Capture the cell that displays the provided text and extract its [x, y] central coordinate. 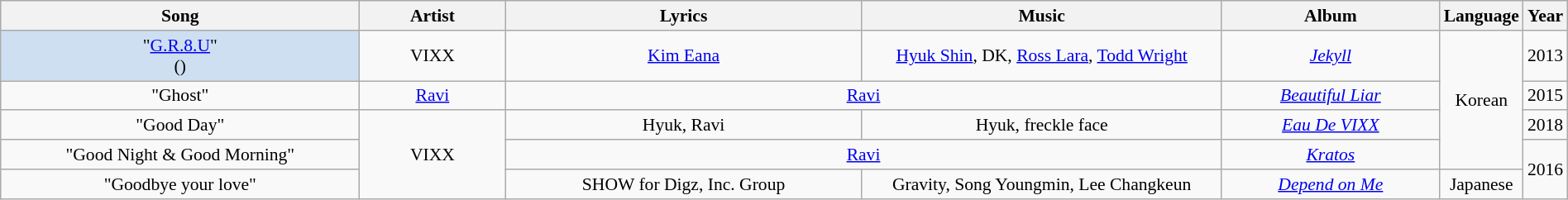
Lyrics [683, 16]
Music [1042, 16]
Artist [433, 16]
"Good Night & Good Morning" [180, 155]
2016 [1545, 169]
SHOW for Digz, Inc. Group [683, 183]
Beautiful Liar [1331, 96]
"Good Day" [180, 125]
Gravity, Song Youngmin, Lee Changkeun [1042, 183]
Japanese [1482, 183]
Song [180, 16]
Language [1482, 16]
Year [1545, 16]
Album [1331, 16]
Kim Eana [683, 55]
Jekyll [1331, 55]
Depend on Me [1331, 183]
Hyuk, freckle face [1042, 125]
2018 [1545, 125]
Eau De VIXX [1331, 125]
"Goodbye your love" [180, 183]
2015 [1545, 96]
Hyuk Shin, DK, Ross Lara, Todd Wright [1042, 55]
Hyuk, Ravi [683, 125]
Korean [1482, 99]
"Ghost" [180, 96]
2013 [1545, 55]
"G.R.8.U"() [180, 55]
Kratos [1331, 155]
